Capture the cell that displays the provided text and extract its (X, Y) central coordinate. 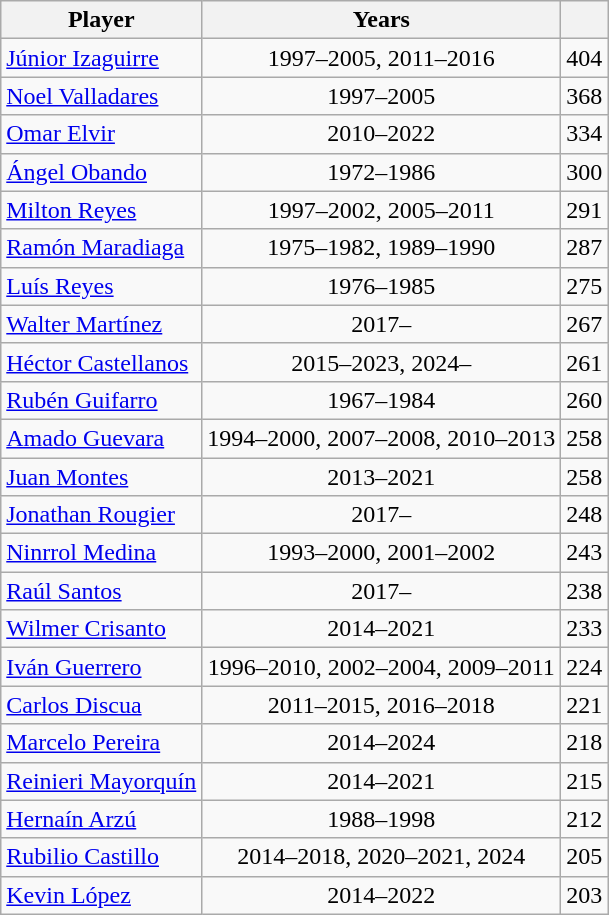
2010–2022 (382, 134)
2014–2018, 2020–2021, 2024 (382, 857)
1967–1984 (382, 400)
2013–2021 (382, 477)
243 (584, 553)
291 (584, 210)
Marcelo Pereira (102, 743)
2014–2024 (382, 743)
261 (584, 362)
Rubén Guifarro (102, 400)
Luís Reyes (102, 286)
Milton Reyes (102, 210)
215 (584, 781)
212 (584, 819)
Héctor Castellanos (102, 362)
Ángel Obando (102, 172)
Ninrrol Medina (102, 553)
Wilmer Crisanto (102, 629)
1976–1985 (382, 286)
1997–2002, 2005–2011 (382, 210)
260 (584, 400)
2015–2023, 2024– (382, 362)
Reinieri Mayorquín (102, 781)
Years (382, 20)
Jonathan Rougier (102, 515)
Ramón Maradiaga (102, 248)
1997–2005 (382, 96)
368 (584, 96)
Player (102, 20)
Walter Martínez (102, 324)
218 (584, 743)
Iván Guerrero (102, 667)
Rubilio Castillo (102, 857)
Kevin López (102, 895)
275 (584, 286)
2011–2015, 2016–2018 (382, 705)
1996–2010, 2002–2004, 2009–2011 (382, 667)
203 (584, 895)
Raúl Santos (102, 591)
Amado Guevara (102, 438)
1988–1998 (382, 819)
334 (584, 134)
404 (584, 58)
238 (584, 591)
300 (584, 172)
Juan Montes (102, 477)
248 (584, 515)
Hernaín Arzú (102, 819)
224 (584, 667)
Júnior Izaguirre (102, 58)
Noel Valladares (102, 96)
1994–2000, 2007–2008, 2010–2013 (382, 438)
287 (584, 248)
205 (584, 857)
267 (584, 324)
1997–2005, 2011–2016 (382, 58)
2014–2022 (382, 895)
Carlos Discua (102, 705)
233 (584, 629)
1993–2000, 2001–2002 (382, 553)
1972–1986 (382, 172)
Omar Elvir (102, 134)
1975–1982, 1989–1990 (382, 248)
221 (584, 705)
